Capture the cell that displays the provided text and extract its [X, Y] central coordinate. 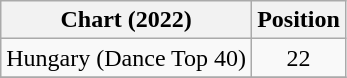
Position [299, 20]
Hungary (Dance Top 40) [126, 58]
Chart (2022) [126, 20]
22 [299, 58]
